Extract the [x, y] coordinate from the center of the cell holding the provided text.  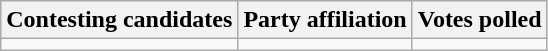
Contesting candidates [120, 20]
Votes polled [480, 20]
Party affiliation [325, 20]
